For the text-containing cell, return its midpoint in [x, y] coordinate format. 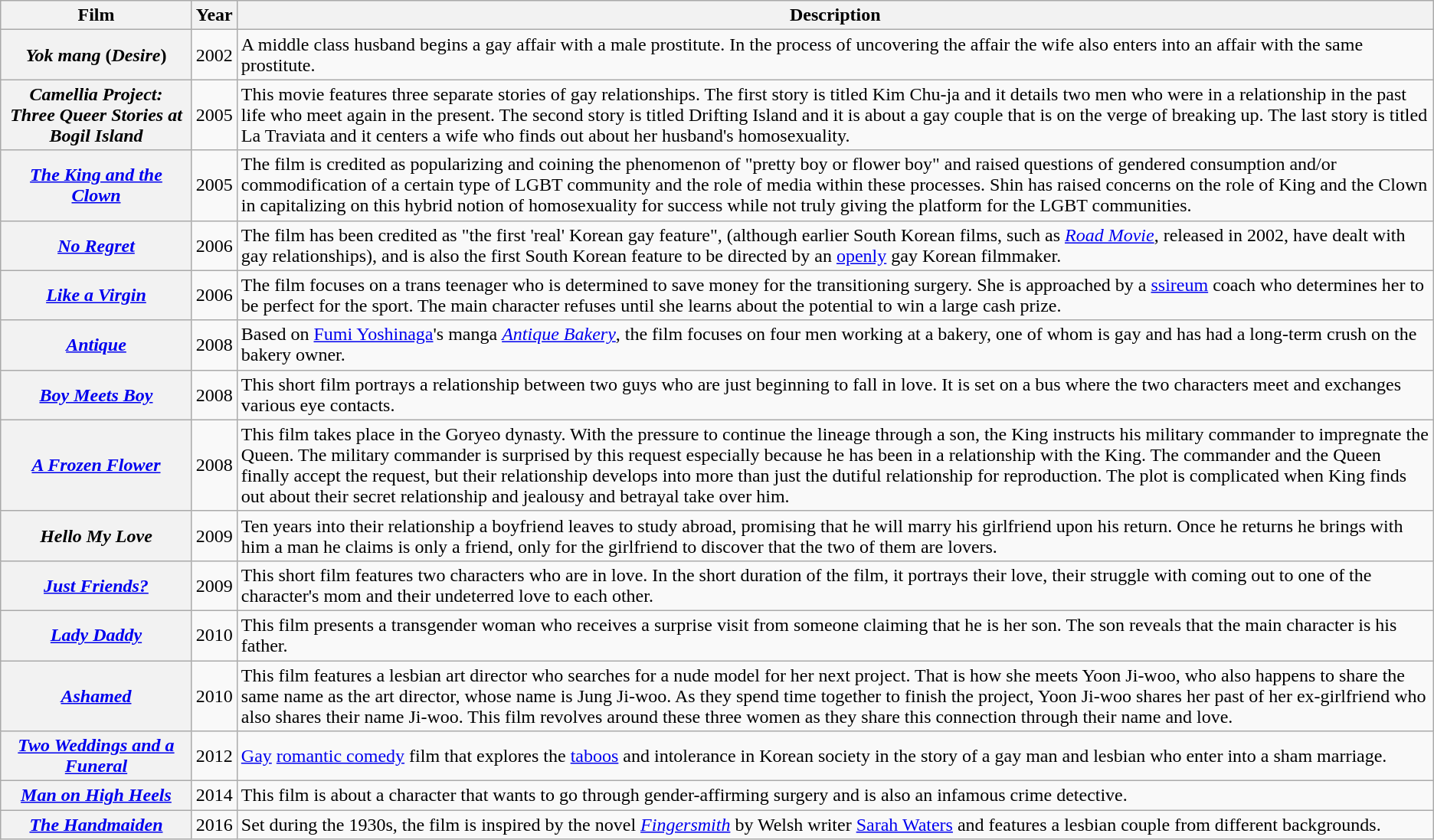
No Regret [97, 245]
Just Friends? [97, 585]
A Frozen Flower [97, 466]
Hello My Love [97, 536]
Yok mang (Desire) [97, 55]
Ashamed [97, 695]
Like a Virgin [97, 296]
2016 [214, 825]
Antique [97, 345]
Man on High Heels [97, 796]
Year [214, 15]
Description [835, 15]
This film is about a character that wants to go through gender-affirming surgery and is also an infamous crime detective. [835, 796]
Film [97, 15]
Boy Meets Boy [97, 395]
2014 [214, 796]
The King and the Clown [97, 185]
Lady Daddy [97, 636]
2002 [214, 55]
2012 [214, 757]
The Handmaiden [97, 825]
Two Weddings and a Funeral [97, 757]
Camellia Project: Three Queer Stories at Bogil Island [97, 115]
